Output the (x, y) coordinate of the center of the cell containing the given text.  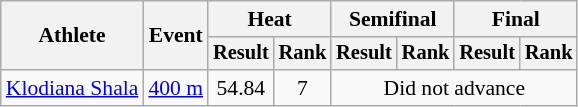
Event (176, 36)
54.84 (241, 88)
Athlete (72, 36)
Klodiana Shala (72, 88)
Semifinal (392, 19)
400 m (176, 88)
Heat (270, 19)
7 (303, 88)
Did not advance (454, 88)
Final (516, 19)
